Locate the cell with the specified text and output its (X, Y) center coordinate. 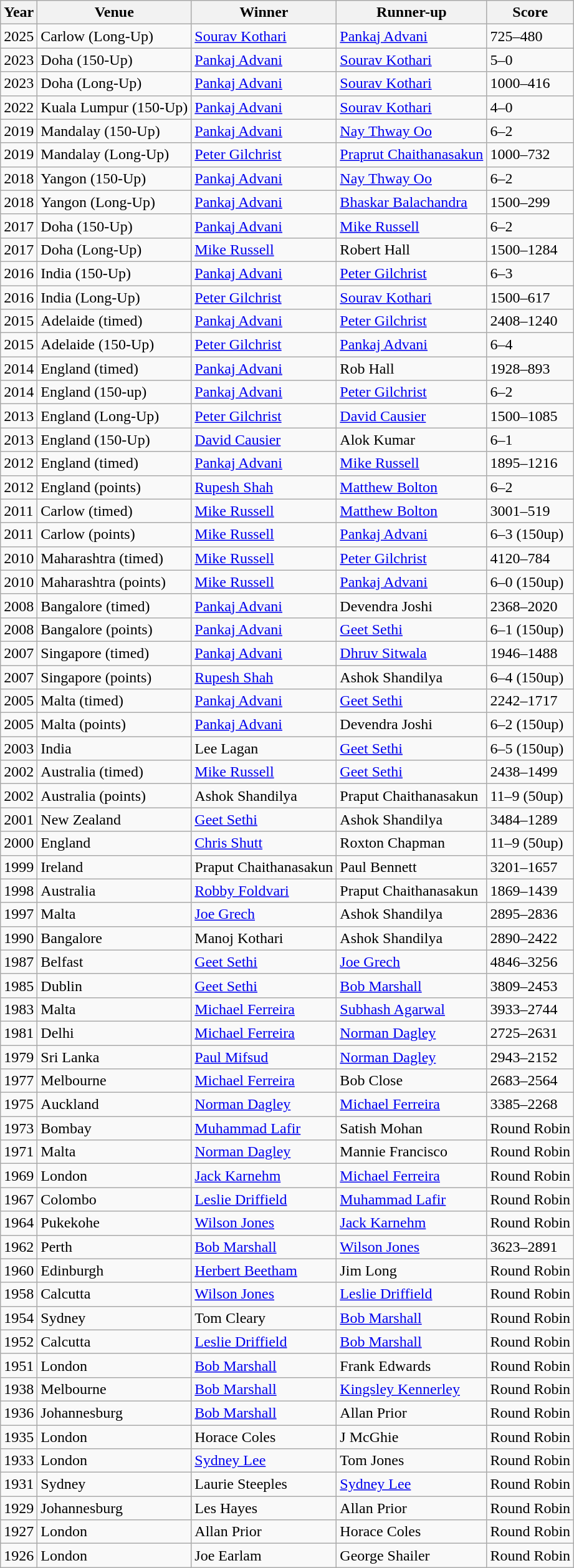
4846–3256 (530, 962)
Delhi (115, 1033)
England (points) (115, 487)
Robby Foldvari (264, 891)
Les Hayes (264, 1508)
Score (530, 12)
1869–1439 (530, 891)
Roxton Chapman (411, 843)
6–4 (150up) (530, 677)
England (150-Up) (115, 440)
Colombo (115, 1199)
3484–1289 (530, 820)
1929 (19, 1508)
Perth (115, 1247)
2683–2564 (530, 1081)
Mandalay (Long-Up) (115, 155)
Carlow (Long-Up) (115, 36)
New Zealand (115, 820)
6–3 (150up) (530, 535)
1500–1284 (530, 249)
Bob Close (411, 1081)
1971 (19, 1152)
1990 (19, 938)
Adelaide (150-Up) (115, 345)
Dublin (115, 985)
2000 (19, 843)
3623–2891 (530, 1247)
1962 (19, 1247)
1954 (19, 1318)
2368–2020 (530, 606)
Herbert Beetham (264, 1270)
Tom Jones (411, 1461)
England (115, 843)
4–0 (530, 107)
Malta (timed) (115, 701)
Australia (115, 891)
1975 (19, 1105)
6–4 (530, 345)
1000–732 (530, 155)
3201–1657 (530, 867)
1936 (19, 1413)
Adelaide (timed) (115, 321)
Lee Lagan (264, 748)
1960 (19, 1270)
Jim Long (411, 1270)
1951 (19, 1365)
Praprut Chaithanasakun (411, 155)
Maharashtra (timed) (115, 558)
3809–2453 (530, 985)
Bhaskar Balachandra (411, 202)
Belfast (115, 962)
Kingsley Kennerley (411, 1389)
1938 (19, 1389)
1983 (19, 1009)
Robert Hall (411, 249)
5–0 (530, 60)
Bombay (115, 1128)
2001 (19, 820)
1998 (19, 891)
1500–617 (530, 298)
Yangon (Long-Up) (115, 202)
Bangalore (115, 938)
Carlow (timed) (115, 511)
Tom Cleary (264, 1318)
2438–1499 (530, 772)
Paul Bennett (411, 867)
3933–2744 (530, 1009)
2003 (19, 748)
Venue (115, 12)
Mannie Francisco (411, 1152)
1500–1085 (530, 416)
Winner (264, 12)
India (Long-Up) (115, 298)
1997 (19, 914)
1979 (19, 1057)
Satish Mohan (411, 1128)
Kuala Lumpur (150-Up) (115, 107)
1931 (19, 1484)
Carlow (points) (115, 535)
3001–519 (530, 511)
Maharashtra (points) (115, 582)
1969 (19, 1176)
1927 (19, 1532)
1895–1216 (530, 463)
Runner-up (411, 12)
Singapore (timed) (115, 653)
6–2 (150up) (530, 725)
George Shailer (411, 1556)
725–480 (530, 36)
Pukekohe (115, 1223)
Yangon (150-Up) (115, 178)
2408–1240 (530, 321)
J McGhie (411, 1436)
1952 (19, 1342)
3385–2268 (530, 1105)
2890–2422 (530, 938)
6–1 (530, 440)
1933 (19, 1461)
1973 (19, 1128)
Sri Lanka (115, 1057)
Joe Earlam (264, 1556)
Rob Hall (411, 369)
England (150-up) (115, 392)
Paul Mifsud (264, 1057)
Singapore (points) (115, 677)
1500–299 (530, 202)
1967 (19, 1199)
Edinburgh (115, 1270)
1000–416 (530, 84)
Mandalay (150-Up) (115, 131)
Chris Shutt (264, 843)
India (115, 748)
4120–784 (530, 558)
2943–2152 (530, 1057)
Bangalore (points) (115, 629)
1946–1488 (530, 653)
1999 (19, 867)
Manoj Kothari (264, 938)
1958 (19, 1294)
Alok Kumar (411, 440)
1985 (19, 985)
6–5 (150up) (530, 748)
India (150-Up) (115, 273)
Australia (timed) (115, 772)
2022 (19, 107)
1926 (19, 1556)
Dhruv Sitwala (411, 653)
Year (19, 12)
2725–2631 (530, 1033)
1977 (19, 1081)
Subhash Agarwal (411, 1009)
6–0 (150up) (530, 582)
Australia (points) (115, 796)
Malta (points) (115, 725)
Bangalore (timed) (115, 606)
1981 (19, 1033)
1928–893 (530, 369)
2895–2836 (530, 914)
Frank Edwards (411, 1365)
Laurie Steeples (264, 1484)
2025 (19, 36)
Ireland (115, 867)
England (Long-Up) (115, 416)
1935 (19, 1436)
6–3 (530, 273)
6–1 (150up) (530, 629)
1987 (19, 962)
1964 (19, 1223)
2242–1717 (530, 701)
Auckland (115, 1105)
